Provide the [x, y] coordinate of the cell's center where the given text is located.  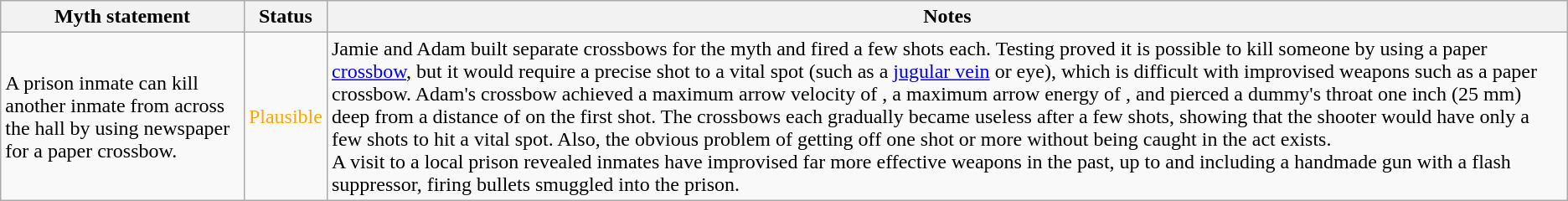
Status [285, 17]
Myth statement [122, 17]
A prison inmate can kill another inmate from across the hall by using newspaper for a paper crossbow. [122, 116]
Notes [946, 17]
Plausible [285, 116]
